Scan for the cell matching the given text and deliver its (x, y) coordinate at center. 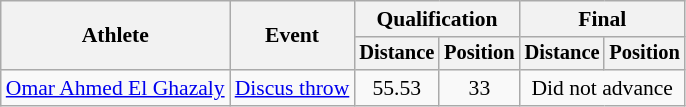
Final (602, 19)
Omar Ahmed El Ghazaly (116, 88)
Discus throw (292, 88)
55.53 (396, 88)
Qualification (436, 19)
33 (479, 88)
Athlete (116, 36)
Event (292, 36)
Did not advance (602, 88)
